Return [x, y] of the center of cell containing provided text 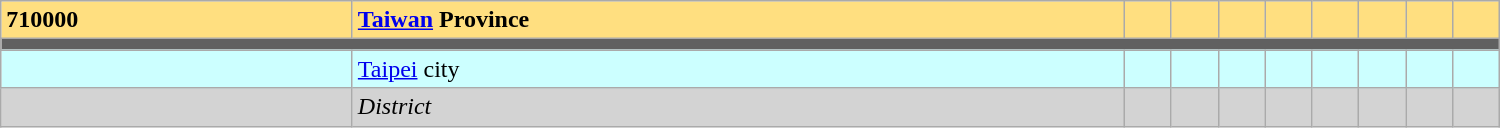
710000 [177, 20]
Taipei city [738, 69]
District [738, 107]
Taiwan Province [738, 20]
